Provide the (x, y) coordinate of the cell's center where the given text is located.  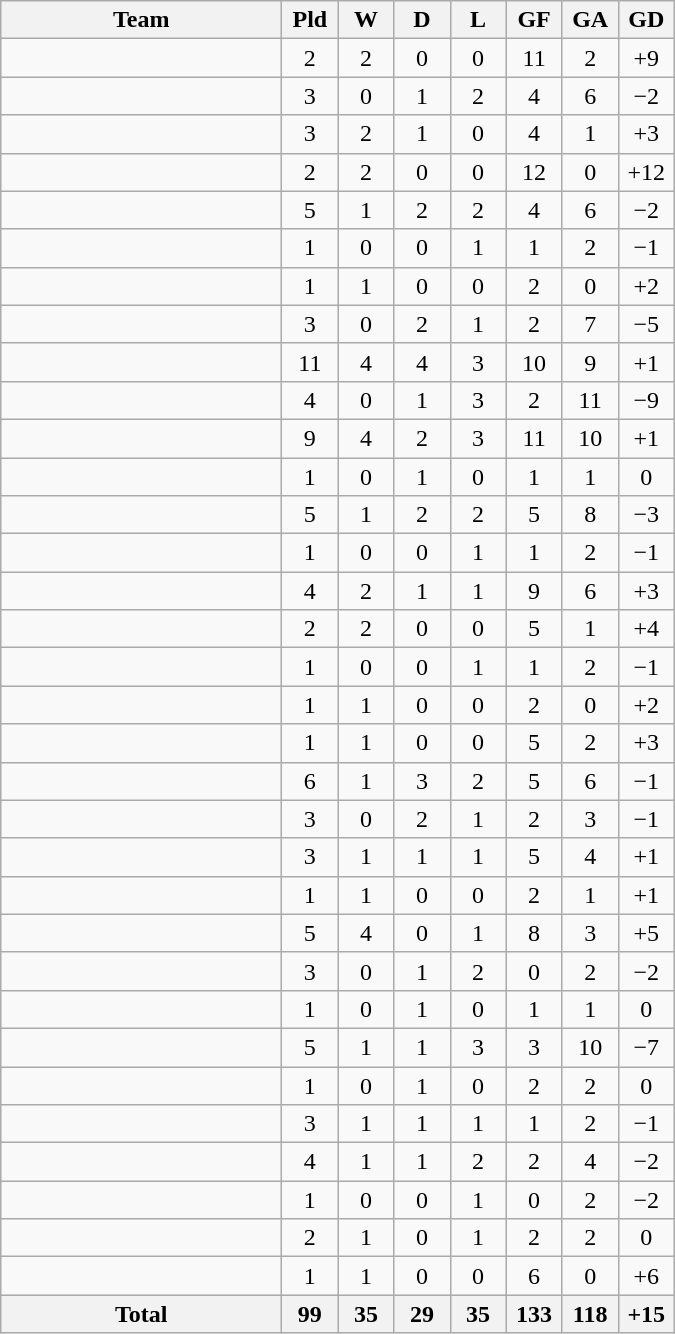
+9 (646, 58)
W (366, 20)
Team (142, 20)
GA (590, 20)
+12 (646, 172)
GD (646, 20)
+15 (646, 1314)
L (478, 20)
−9 (646, 400)
GF (534, 20)
+5 (646, 933)
−3 (646, 515)
D (422, 20)
133 (534, 1314)
118 (590, 1314)
Total (142, 1314)
+6 (646, 1276)
99 (310, 1314)
−5 (646, 324)
+4 (646, 629)
12 (534, 172)
29 (422, 1314)
−7 (646, 1047)
7 (590, 324)
Pld (310, 20)
